Search for the cell housing the specified text and yield its [x, y] center coordinate. 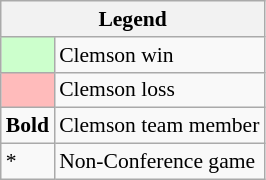
Clemson team member [159, 126]
Legend [133, 19]
Bold [28, 126]
Clemson loss [159, 90]
Non-Conference game [159, 162]
* [28, 162]
Clemson win [159, 55]
